For the text-containing cell, return its midpoint in [x, y] coordinate format. 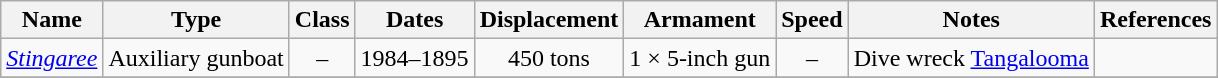
Class [322, 20]
1984–1895 [414, 58]
Armament [700, 20]
Speed [812, 20]
References [1156, 20]
Displacement [549, 20]
Stingaree [52, 58]
Dive wreck Tangalooma [971, 58]
Type [196, 20]
Notes [971, 20]
450 tons [549, 58]
Auxiliary gunboat [196, 58]
Dates [414, 20]
Name [52, 20]
1 × 5-inch gun [700, 58]
